Find where the given text appears and provide that cell's center as [X, Y] coordinate. 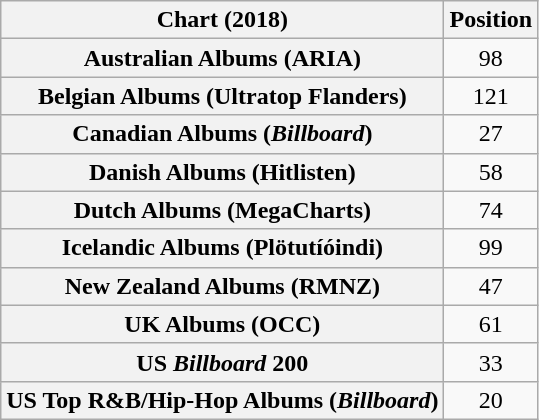
UK Albums (OCC) [222, 324]
121 [491, 96]
Icelandic Albums (Plötutíóindi) [222, 248]
Position [491, 20]
Canadian Albums (Billboard) [222, 134]
US Top R&B/Hip-Hop Albums (Billboard) [222, 400]
20 [491, 400]
27 [491, 134]
61 [491, 324]
74 [491, 210]
99 [491, 248]
98 [491, 58]
47 [491, 286]
Australian Albums (ARIA) [222, 58]
New Zealand Albums (RMNZ) [222, 286]
Chart (2018) [222, 20]
Danish Albums (Hitlisten) [222, 172]
Dutch Albums (MegaCharts) [222, 210]
33 [491, 362]
Belgian Albums (Ultratop Flanders) [222, 96]
58 [491, 172]
US Billboard 200 [222, 362]
